For the text-containing cell, return its midpoint in [X, Y] coordinate format. 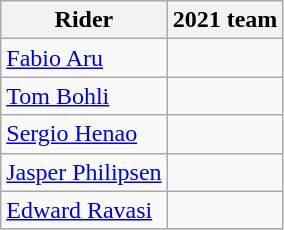
Sergio Henao [84, 134]
Rider [84, 20]
Fabio Aru [84, 58]
Jasper Philipsen [84, 172]
2021 team [225, 20]
Edward Ravasi [84, 210]
Tom Bohli [84, 96]
